Provide the [X, Y] coordinate of the cell's center where the given text is located.  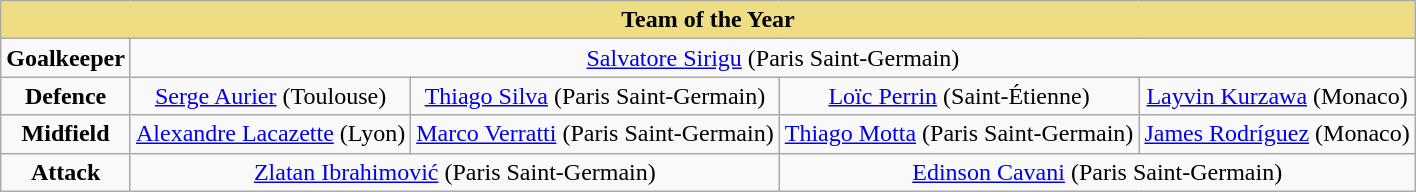
Team of the Year [708, 20]
Thiago Silva (Paris Saint-Germain) [596, 96]
Edinson Cavani (Paris Saint-Germain) [1097, 172]
Attack [66, 172]
Thiago Motta (Paris Saint-Germain) [959, 134]
Goalkeeper [66, 58]
Alexandre Lacazette (Lyon) [270, 134]
Defence [66, 96]
Marco Verratti (Paris Saint-Germain) [596, 134]
Midfield [66, 134]
Zlatan Ibrahimović (Paris Saint-Germain) [454, 172]
Loïc Perrin (Saint-Étienne) [959, 96]
James Rodríguez (Monaco) [1277, 134]
Layvin Kurzawa (Monaco) [1277, 96]
Salvatore Sirigu (Paris Saint-Germain) [772, 58]
Serge Aurier (Toulouse) [270, 96]
